Return [x, y] of the center of cell containing provided text 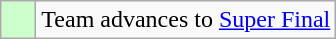
Team advances to Super Final [186, 20]
